Locate the cell with the specified text and output its (x, y) center coordinate. 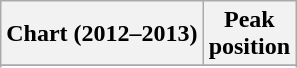
Chart (2012–2013) (102, 34)
Peakposition (249, 34)
